Extract the (X, Y) coordinate from the center of the cell holding the provided text.  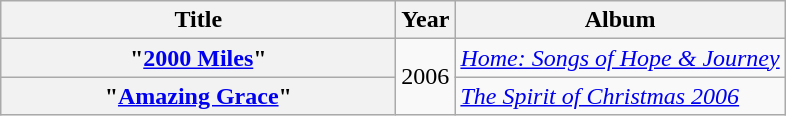
Album (620, 20)
"Amazing Grace" (198, 96)
Year (426, 20)
The Spirit of Christmas 2006 (620, 96)
2006 (426, 77)
"2000 Miles" (198, 58)
Home: Songs of Hope & Journey (620, 58)
Title (198, 20)
